Find where the given text appears and provide that cell's center as [x, y] coordinate. 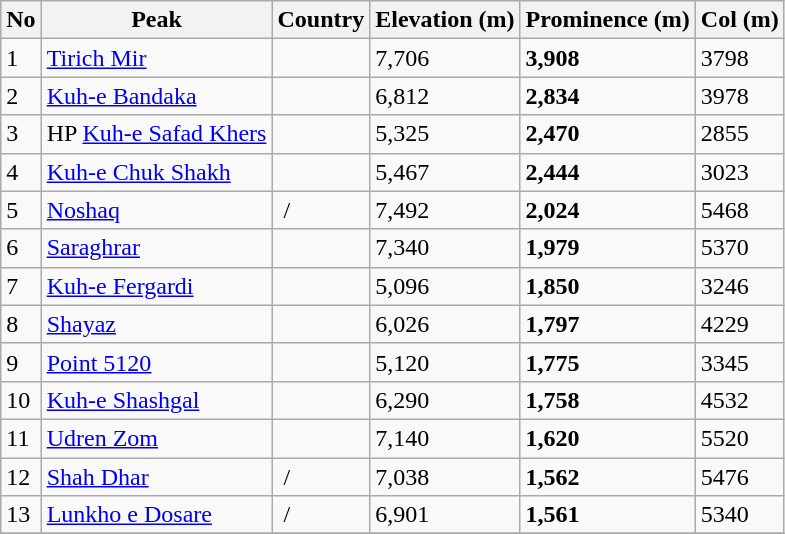
Tirich Mir [156, 58]
Saraghrar [156, 248]
Elevation (m) [445, 20]
2855 [740, 134]
7,492 [445, 210]
5476 [740, 477]
Kuh-e Fergardi [156, 286]
1,561 [608, 515]
5,467 [445, 172]
Col (m) [740, 20]
Prominence (m) [608, 20]
9 [21, 362]
4 [21, 172]
2,024 [608, 210]
HP Kuh-e Safad Khers [156, 134]
5,325 [445, 134]
1,797 [608, 324]
6,901 [445, 515]
5 [21, 210]
5340 [740, 515]
3345 [740, 362]
2,834 [608, 96]
Lunkho e Dosare [156, 515]
Noshaq [156, 210]
5,096 [445, 286]
3246 [740, 286]
Kuh-e Chuk Shakh [156, 172]
6,026 [445, 324]
1,775 [608, 362]
5520 [740, 438]
Udren Zom [156, 438]
5,120 [445, 362]
4532 [740, 400]
1,979 [608, 248]
8 [21, 324]
1,850 [608, 286]
7,340 [445, 248]
7,038 [445, 477]
5370 [740, 248]
10 [21, 400]
Kuh-e Bandaka [156, 96]
4229 [740, 324]
7,140 [445, 438]
3,908 [608, 58]
6 [21, 248]
Country [321, 20]
Peak [156, 20]
Kuh-e Shashgal [156, 400]
1,562 [608, 477]
2,470 [608, 134]
5468 [740, 210]
3978 [740, 96]
No [21, 20]
6,812 [445, 96]
1,620 [608, 438]
11 [21, 438]
2,444 [608, 172]
3023 [740, 172]
3798 [740, 58]
1,758 [608, 400]
1 [21, 58]
3 [21, 134]
2 [21, 96]
13 [21, 515]
Point 5120 [156, 362]
7 [21, 286]
Shayaz [156, 324]
6,290 [445, 400]
12 [21, 477]
Shah Dhar [156, 477]
7,706 [445, 58]
